Find where the given text appears and provide that cell's center as (X, Y) coordinate. 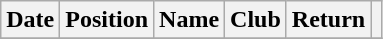
Position (107, 20)
Name (190, 20)
Club (256, 20)
Date (30, 20)
Return (328, 20)
